Provide the (x, y) coordinate of the cell's center where the given text is located.  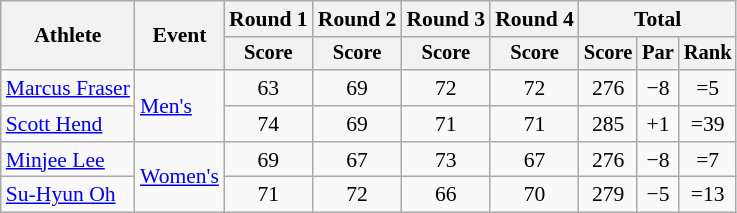
Men's (180, 106)
Round 3 (446, 19)
Athlete (68, 36)
285 (608, 124)
Total (658, 19)
=13 (708, 195)
74 (268, 124)
Marcus Fraser (68, 88)
Event (180, 36)
Minjee Lee (68, 160)
70 (534, 195)
Round 1 (268, 19)
Su-Hyun Oh (68, 195)
Round 4 (534, 19)
Round 2 (358, 19)
+1 (658, 124)
Rank (708, 54)
279 (608, 195)
=39 (708, 124)
=7 (708, 160)
63 (268, 88)
73 (446, 160)
−5 (658, 195)
Par (658, 54)
=5 (708, 88)
Scott Hend (68, 124)
Women's (180, 178)
66 (446, 195)
